Pinpoint the cell where the given text exists, returning its (X, Y) midpoint coordinate. 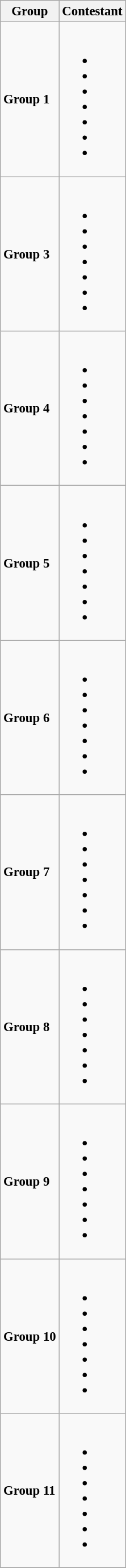
Group 8 (30, 1027)
Group 6 (30, 718)
Group 5 (30, 563)
Group 9 (30, 1182)
Group 7 (30, 872)
Group (30, 11)
Group 1 (30, 99)
Group 4 (30, 408)
Group 11 (30, 1491)
Group 10 (30, 1336)
Group 3 (30, 254)
Contestant (92, 11)
